Scan for the cell matching the given text and deliver its (X, Y) coordinate at center. 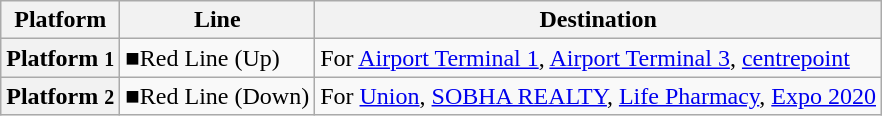
Destination (598, 20)
Platform (60, 20)
For Union, SOBHA REALTY, Life Pharmacy, Expo 2020 (598, 96)
Line (218, 20)
Platform 2 (60, 96)
■Red Line (Down) (218, 96)
For Airport Terminal 1, Airport Terminal 3, centrepoint (598, 58)
Platform 1 (60, 58)
■Red Line (Up) (218, 58)
